Locate the cell with the specified text and output its [X, Y] center coordinate. 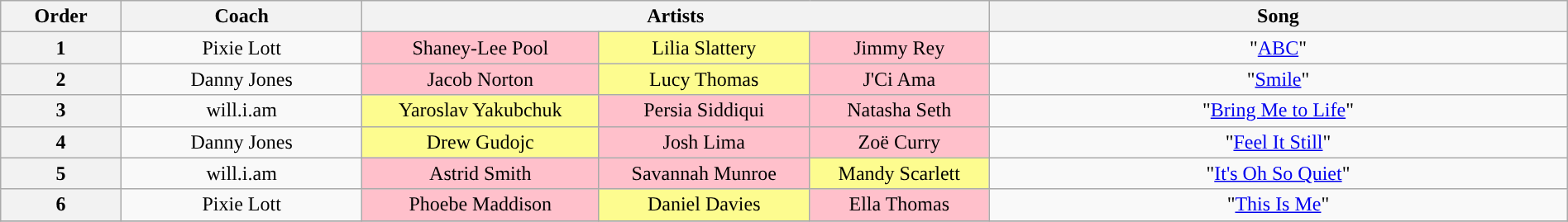
"Smile" [1279, 79]
"This Is Me" [1279, 205]
Ella Thomas [900, 205]
Order [61, 17]
Shaney-Lee Pool [480, 48]
6 [61, 205]
Phoebe Maddison [480, 205]
5 [61, 173]
J'Ci Ama [900, 79]
4 [61, 142]
Lucy Thomas [705, 79]
Jimmy Rey [900, 48]
"ABC" [1279, 48]
Natasha Seth [900, 111]
Astrid Smith [480, 173]
1 [61, 48]
Josh Lima [705, 142]
"Feel It Still" [1279, 142]
Persia Siddiqui [705, 111]
2 [61, 79]
Savannah Munroe [705, 173]
Artists [676, 17]
Lilia Slattery [705, 48]
Daniel Davies [705, 205]
Song [1279, 17]
Mandy Scarlett [900, 173]
3 [61, 111]
"Bring Me to Life" [1279, 111]
Zoë Curry [900, 142]
Drew Gudojc [480, 142]
"It's Oh So Quiet" [1279, 173]
Coach [241, 17]
Yaroslav Yakubchuk [480, 111]
Jacob Norton [480, 79]
